Output the (X, Y) coordinate of the center of the cell containing the given text.  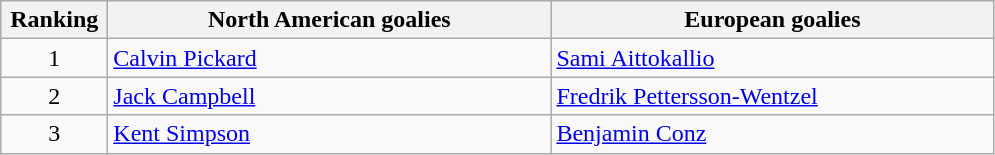
2 (54, 96)
1 (54, 58)
Fredrik Pettersson-Wentzel (772, 96)
North American goalies (330, 20)
Ranking (54, 20)
3 (54, 134)
Jack Campbell (330, 96)
Calvin Pickard (330, 58)
Kent Simpson (330, 134)
European goalies (772, 20)
Benjamin Conz (772, 134)
Sami Aittokallio (772, 58)
